Pinpoint the cell where the given text exists, returning its [X, Y] midpoint coordinate. 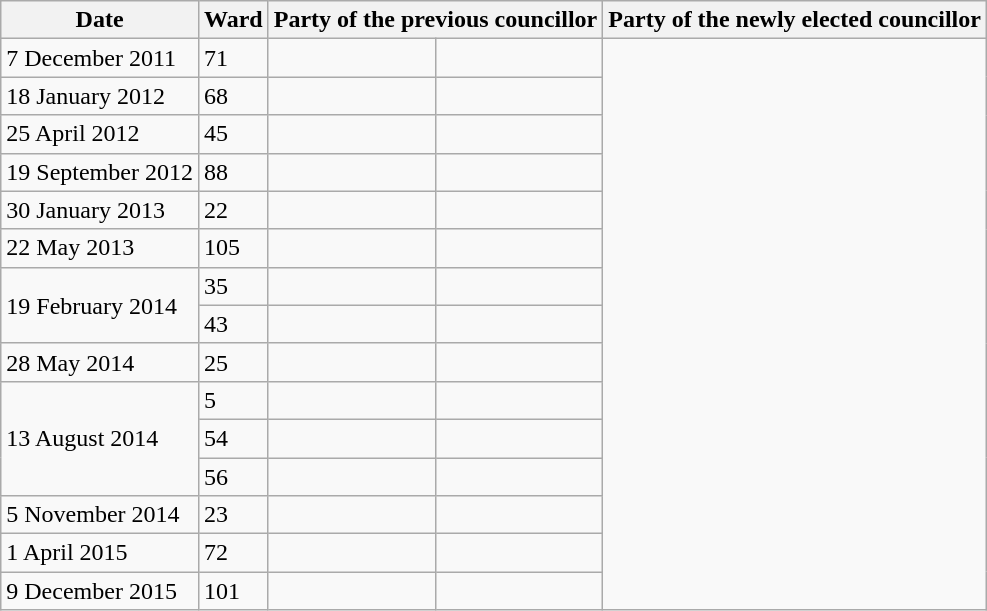
54 [233, 438]
88 [233, 172]
101 [233, 591]
35 [233, 286]
28 May 2014 [100, 362]
5 [233, 400]
7 December 2011 [100, 58]
68 [233, 96]
Ward [233, 20]
5 November 2014 [100, 515]
Party of the newly elected councillor [795, 20]
9 December 2015 [100, 591]
43 [233, 324]
25 April 2012 [100, 134]
105 [233, 248]
Date [100, 20]
72 [233, 553]
Party of the previous councillor [436, 20]
25 [233, 362]
30 January 2013 [100, 210]
45 [233, 134]
56 [233, 477]
23 [233, 515]
22 May 2013 [100, 248]
18 January 2012 [100, 96]
19 September 2012 [100, 172]
71 [233, 58]
13 August 2014 [100, 438]
1 April 2015 [100, 553]
19 February 2014 [100, 305]
22 [233, 210]
